Determine the [X, Y] coordinate at the center of the cell enclosing the given text.  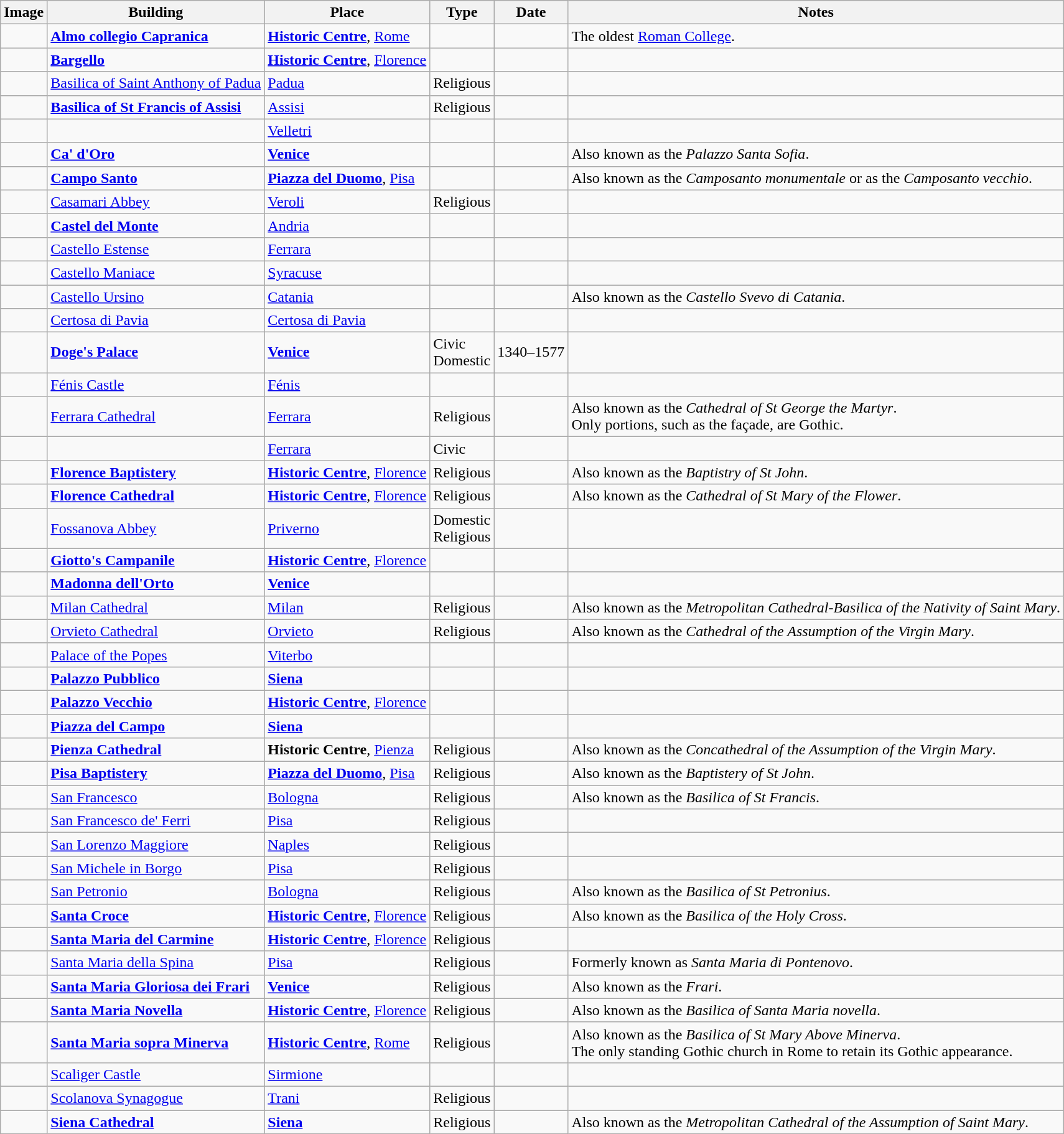
Scaliger Castle [156, 1074]
Also known as the Concathedral of the Assumption of the Virgin Mary. [816, 750]
Milan [347, 607]
Also known as the Castello Svevo di Catania. [816, 297]
Also known as the Basilica of St Mary Above Minerva.The only standing Gothic church in Rome to retain its Gothic appearance. [816, 1042]
Castel del Monte [156, 225]
Fénis Castle [156, 385]
Image [24, 12]
Syracuse [347, 273]
Castello Ursino [156, 297]
CivicDomestic [462, 352]
San Francesco de' Ferri [156, 821]
Naples [347, 845]
Madonna dell'Orto [156, 584]
Casamari Abbey [156, 202]
Palace of the Popes [156, 655]
Basilica of St Francis of Assisi [156, 107]
Palazzo Pubblico [156, 678]
Also known as the Cathedral of St George the Martyr.Only portions, such as the façade, are Gothic. [816, 417]
Castello Estense [156, 249]
San Michele in Borgo [156, 868]
Orvieto Cathedral [156, 631]
1340–1577 [531, 352]
Campo Santo [156, 178]
The oldest Roman College. [816, 36]
Doge's Palace [156, 352]
Viterbo [347, 655]
Ca' d'Oro [156, 154]
Pisa Baptistery [156, 774]
Sirmione [347, 1074]
San Lorenzo Maggiore [156, 845]
Palazzo Vecchio [156, 702]
Scolanova Synagogue [156, 1098]
Formerly known as Santa Maria di Pontenovo. [816, 963]
Almo collegio Capranica [156, 36]
Place [347, 12]
Padua [347, 83]
Also known as the Frari. [816, 986]
Also known as the Metropolitan Cathedral of the Assumption of Saint Mary. [816, 1122]
Priverno [347, 528]
Siena Cathedral [156, 1122]
Santa Maria sopra Minerva [156, 1042]
Basilica of Saint Anthony of Padua [156, 83]
Castello Maniace [156, 273]
Also known as the Palazzo Santa Sofia. [816, 154]
Orvieto [347, 631]
Also known as the Metropolitan Cathedral-Basilica of the Nativity of Saint Mary. [816, 607]
Building [156, 12]
Historic Centre, Pienza [347, 750]
Notes [816, 12]
Santa Maria Novella [156, 1010]
Veroli [347, 202]
Andria [347, 225]
Also known as the Cathedral of the Assumption of the Virgin Mary. [816, 631]
Ferrara Cathedral [156, 417]
Type [462, 12]
Santa Croce [156, 916]
Bargello [156, 60]
Santa Maria della Spina [156, 963]
Florence Cathedral [156, 496]
Santa Maria del Carmine [156, 939]
Also known as the Baptistery of St John. [816, 774]
Fénis [347, 385]
Also known as the Basilica of St Petronius. [816, 892]
Also known as the Cathedral of St Mary of the Flower. [816, 496]
Also known as the Camposanto monumentale or as the Camposanto vecchio. [816, 178]
Also known as the Baptistry of St John. [816, 472]
Santa Maria Gloriosa dei Frari [156, 986]
Date [531, 12]
San Petronio [156, 892]
Catania [347, 297]
Giotto's Campanile [156, 560]
Fossanova Abbey [156, 528]
Florence Baptistery [156, 472]
San Francesco [156, 797]
Also known as the Basilica of St Francis. [816, 797]
Milan Cathedral [156, 607]
Also known as the Basilica of the Holy Cross. [816, 916]
Velletri [347, 131]
Piazza del Campo [156, 726]
Civic [462, 449]
DomesticReligious [462, 528]
Also known as the Basilica of Santa Maria novella. [816, 1010]
Trani [347, 1098]
Assisi [347, 107]
Pienza Cathedral [156, 750]
